Return the [X, Y] coordinate for the center point of the cell that contains the specified text.  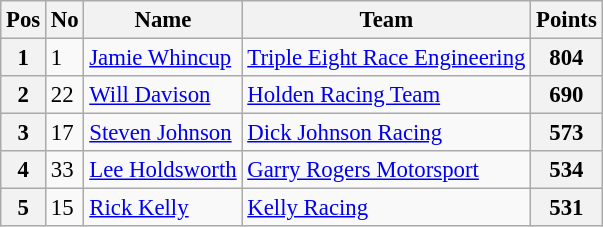
573 [566, 133]
Team [386, 20]
Will Davison [163, 95]
Triple Eight Race Engineering [386, 58]
531 [566, 208]
5 [24, 208]
2 [24, 95]
690 [566, 95]
Steven Johnson [163, 133]
Dick Johnson Racing [386, 133]
3 [24, 133]
Lee Holdsworth [163, 170]
15 [65, 208]
No [65, 20]
33 [65, 170]
Name [163, 20]
Pos [24, 20]
Holden Racing Team [386, 95]
17 [65, 133]
534 [566, 170]
4 [24, 170]
804 [566, 58]
Kelly Racing [386, 208]
Rick Kelly [163, 208]
Points [566, 20]
Garry Rogers Motorsport [386, 170]
Jamie Whincup [163, 58]
22 [65, 95]
